Return the [X, Y] coordinate for the center point of the cell that contains the specified text.  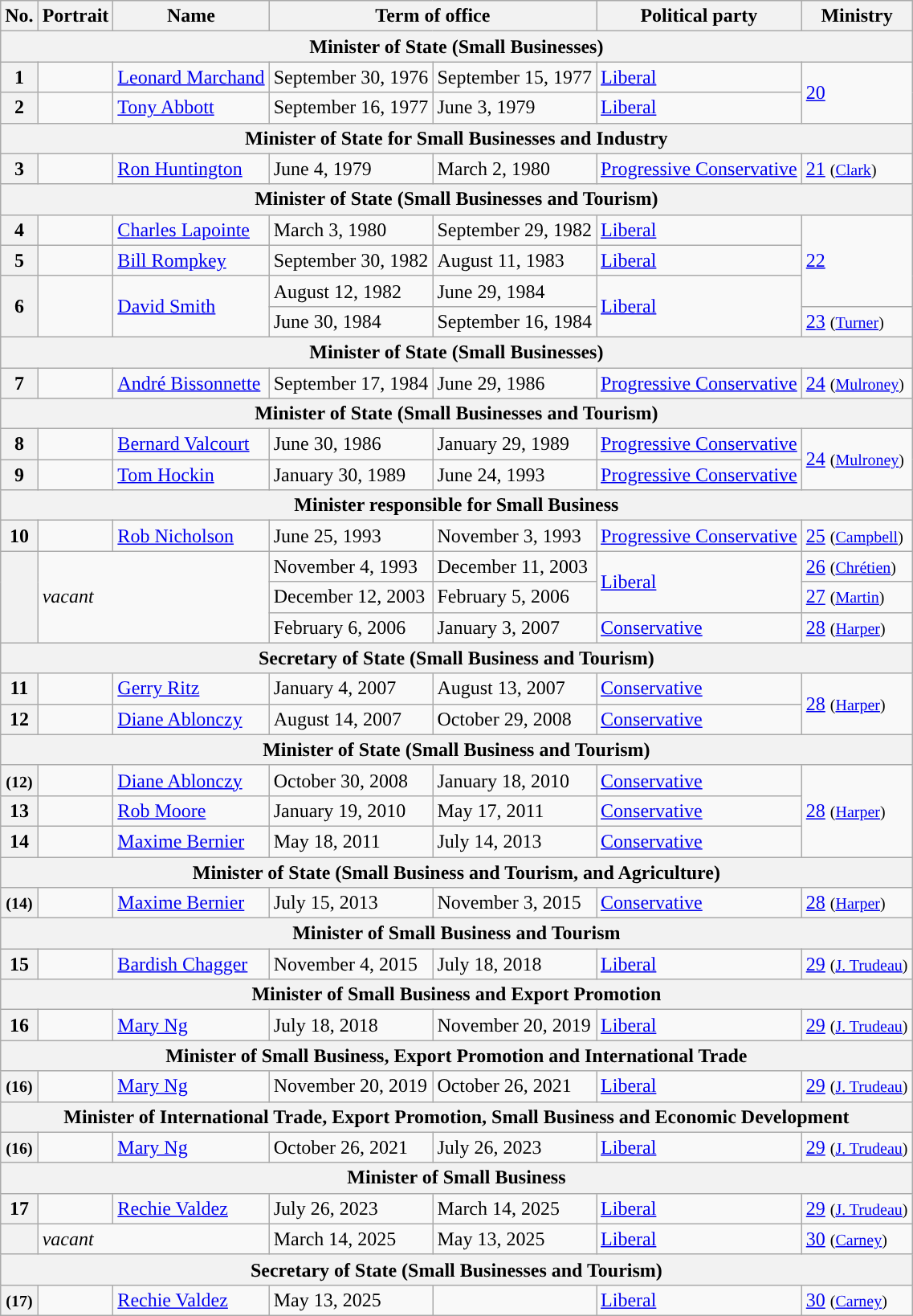
Ron Huntington [191, 169]
January 30, 1989 [351, 475]
Bardish Chagger [191, 964]
5 [19, 260]
15 [19, 964]
3 [19, 169]
(12) [19, 780]
January 18, 2010 [515, 780]
September 16, 1977 [351, 108]
August 12, 1982 [351, 291]
July 14, 2013 [515, 841]
Term of office [432, 16]
Secretary of State (Small Businesses and Tourism) [456, 1269]
Gerry Ritz [191, 689]
June 29, 1984 [515, 291]
Bill Rompkey [191, 260]
Name [191, 16]
Ministry [857, 16]
13 [19, 811]
Tom Hockin [191, 475]
1 [19, 77]
André Bissonnette [191, 383]
21 (Clark) [857, 169]
22 [857, 260]
January 4, 2007 [351, 689]
20 [857, 92]
No. [19, 16]
September 29, 1982 [515, 230]
Minister of Small Business, Export Promotion and International Trade [456, 1056]
26 (Chrétien) [857, 566]
October 29, 2008 [515, 719]
May 18, 2011 [351, 841]
July 15, 2013 [351, 903]
November 3, 2015 [515, 903]
March 2, 1980 [515, 169]
17 [19, 1208]
Secretary of State (Small Business and Tourism) [456, 658]
27 (Martin) [857, 597]
November 4, 2015 [351, 964]
Minister of Small Business and Tourism [456, 934]
23 (Turner) [857, 321]
November 3, 1993 [515, 536]
November 4, 1993 [351, 566]
Minister of State (Small Business and Tourism) [456, 750]
September 16, 1984 [515, 321]
February 5, 2006 [515, 597]
August 13, 2007 [515, 689]
September 30, 1982 [351, 260]
Portrait [75, 16]
12 [19, 719]
June 29, 1986 [515, 383]
June 4, 1979 [351, 169]
8 [19, 444]
February 6, 2006 [351, 627]
December 12, 2003 [351, 597]
August 11, 1983 [515, 260]
11 [19, 689]
January 29, 1989 [515, 444]
June 25, 1993 [351, 536]
Leonard Marchand [191, 77]
September 17, 1984 [351, 383]
Minister responsible for Small Business [456, 505]
June 3, 1979 [515, 108]
Minister of Small Business and Export Promotion [456, 995]
August 14, 2007 [351, 719]
6 [19, 306]
December 11, 2003 [515, 566]
16 [19, 1025]
October 30, 2008 [351, 780]
Minister of State for Small Businesses and Industry [456, 138]
(14) [19, 903]
Minister of State (Small Business and Tourism, and Agriculture) [456, 872]
Rob Nicholson [191, 536]
Tony Abbott [191, 108]
7 [19, 383]
2 [19, 108]
Minister of Small Business [456, 1178]
June 30, 1986 [351, 444]
Political party [699, 16]
June 30, 1984 [351, 321]
Bernard Valcourt [191, 444]
September 15, 1977 [515, 77]
January 19, 2010 [351, 811]
September 30, 1976 [351, 77]
May 17, 2011 [515, 811]
Rob Moore [191, 811]
January 3, 2007 [515, 627]
4 [19, 230]
June 24, 1993 [515, 475]
David Smith [191, 306]
14 [19, 841]
Minister of International Trade, Export Promotion, Small Business and Economic Development [456, 1117]
10 [19, 536]
25 (Campbell) [857, 536]
9 [19, 475]
March 3, 1980 [351, 230]
(17) [19, 1300]
Charles Lapointe [191, 230]
